Return the (x, y) coordinate for the center point of the cell that contains the specified text.  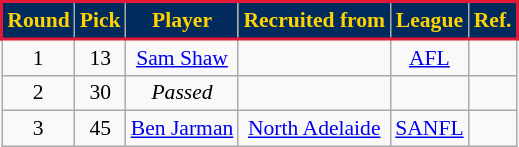
AFL (430, 57)
2 (38, 93)
North Adelaide (314, 129)
Player (182, 20)
Ref. (494, 20)
30 (100, 93)
Pick (100, 20)
45 (100, 129)
Ben Jarman (182, 129)
3 (38, 129)
League (430, 20)
Recruited from (314, 20)
13 (100, 57)
Sam Shaw (182, 57)
Round (38, 20)
SANFL (430, 129)
1 (38, 57)
Passed (182, 93)
